Scan for the cell matching the given text and deliver its [X, Y] coordinate at center. 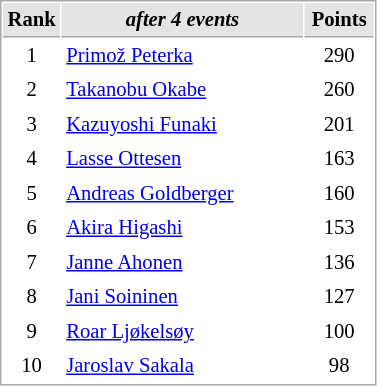
6 [32, 228]
Jaroslav Sakala [183, 366]
153 [340, 228]
100 [340, 332]
4 [32, 158]
136 [340, 262]
Primož Peterka [183, 56]
260 [340, 90]
Takanobu Okabe [183, 90]
Jani Soininen [183, 296]
163 [340, 158]
5 [32, 194]
8 [32, 296]
2 [32, 90]
9 [32, 332]
Lasse Ottesen [183, 158]
201 [340, 124]
Rank [32, 20]
98 [340, 366]
Roar Ljøkelsøy [183, 332]
7 [32, 262]
290 [340, 56]
Akira Higashi [183, 228]
Points [340, 20]
160 [340, 194]
Janne Ahonen [183, 262]
Kazuyoshi Funaki [183, 124]
after 4 events [183, 20]
127 [340, 296]
10 [32, 366]
Andreas Goldberger [183, 194]
1 [32, 56]
3 [32, 124]
